Return the (x, y) coordinate for the center point of the cell that contains the specified text.  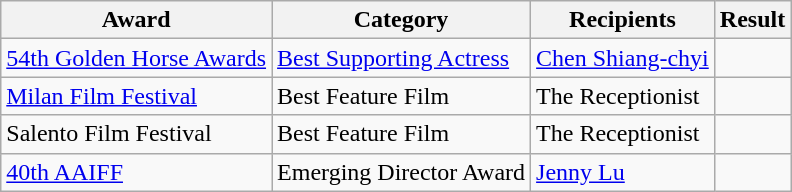
Category (402, 20)
Emerging Director Award (402, 172)
Jenny Lu (623, 172)
Best Supporting Actress (402, 58)
Salento Film Festival (136, 134)
Result (752, 20)
54th Golden Horse Awards (136, 58)
Recipients (623, 20)
Chen Shiang-chyi (623, 58)
40th AAIFF (136, 172)
Milan Film Festival (136, 96)
Award (136, 20)
